Determine the (x, y) coordinate at the center of the cell enclosing the given text.  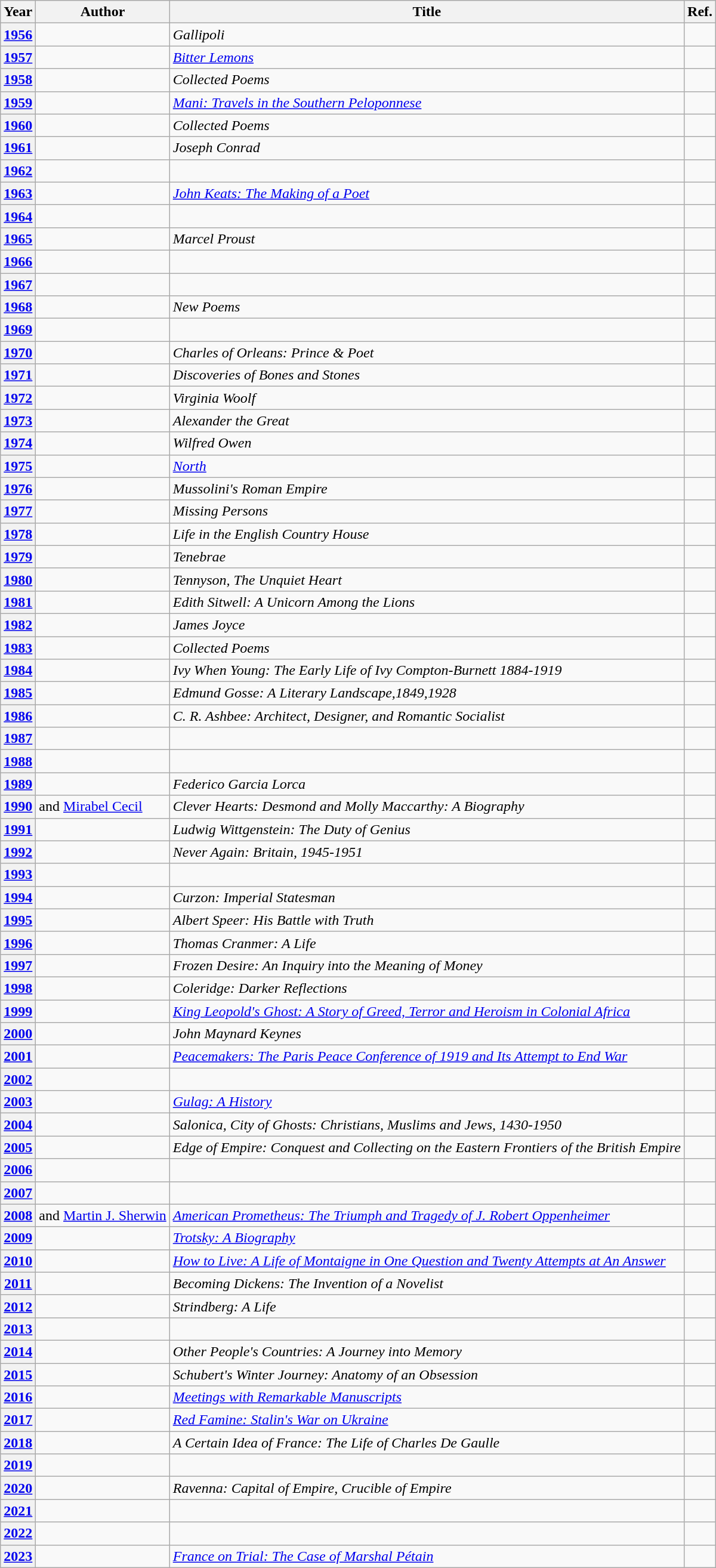
Thomas Cranmer: A Life (427, 943)
Schubert's Winter Journey: Anatomy of an Obsession (427, 1374)
1992 (18, 852)
2007 (18, 1193)
Strindberg: A Life (427, 1306)
Becoming Dickens: The Invention of a Novelist (427, 1283)
2008 (18, 1215)
Never Again: Britain, 1945-1951 (427, 852)
2001 (18, 1057)
Federico Garcia Lorca (427, 784)
1963 (18, 193)
1962 (18, 171)
North (427, 466)
1999 (18, 1011)
2020 (18, 1488)
1990 (18, 807)
Red Famine: Stalin's War on Ukraine (427, 1420)
2003 (18, 1102)
American Prometheus: The Triumph and Tragedy of J. Robert Oppenheimer (427, 1215)
1970 (18, 353)
Meetings with Remarkable Manuscripts (427, 1397)
Albert Speer: His Battle with Truth (427, 920)
1969 (18, 330)
Alexander the Great (427, 421)
2021 (18, 1511)
1956 (18, 35)
Ref. (700, 12)
Salonica, City of Ghosts: Christians, Muslims and Jews, 1430-1950 (427, 1125)
1982 (18, 625)
1971 (18, 375)
2011 (18, 1283)
2009 (18, 1238)
C. R. Ashbee: Architect, Designer, and Romantic Socialist (427, 716)
1989 (18, 784)
1986 (18, 716)
Virginia Woolf (427, 398)
1958 (18, 80)
Coleridge: Darker Reflections (427, 988)
Missing Persons (427, 511)
2023 (18, 1556)
France on Trial: The Case of Marshal Pétain (427, 1556)
2002 (18, 1079)
2019 (18, 1465)
Year (18, 12)
Author (103, 12)
Curzon: Imperial Statesman (427, 897)
Gallipoli (427, 35)
1998 (18, 988)
2004 (18, 1125)
Frozen Desire: An Inquiry into the Meaning of Money (427, 965)
A Certain Idea of France: The Life of Charles De Gaulle (427, 1443)
1957 (18, 57)
1980 (18, 579)
John Keats: The Making of a Poet (427, 193)
1979 (18, 557)
Ravenna: Capital of Empire, Crucible of Empire (427, 1488)
1983 (18, 647)
Mani: Travels in the Southern Peloponnese (427, 103)
2010 (18, 1261)
1974 (18, 443)
2006 (18, 1170)
1961 (18, 148)
Wilfred Owen (427, 443)
2012 (18, 1306)
James Joyce (427, 625)
and Mirabel Cecil (103, 807)
1973 (18, 421)
and Martin J. Sherwin (103, 1215)
1981 (18, 602)
Trotsky: A Biography (427, 1238)
Tenebrae (427, 557)
1972 (18, 398)
Life in the English Country House (427, 534)
Joseph Conrad (427, 148)
2015 (18, 1374)
1966 (18, 261)
King Leopold's Ghost: A Story of Greed, Terror and Heroism in Colonial Africa (427, 1011)
Discoveries of Bones and Stones (427, 375)
1967 (18, 285)
2017 (18, 1420)
2014 (18, 1351)
1991 (18, 829)
Edith Sitwell: A Unicorn Among the Lions (427, 602)
Marcel Proust (427, 239)
Clever Hearts: Desmond and Molly Maccarthy: A Biography (427, 807)
Ludwig Wittgenstein: The Duty of Genius (427, 829)
Edmund Gosse: A Literary Landscape,1849,1928 (427, 693)
Mussolini's Roman Empire (427, 489)
Edge of Empire: Conquest and Collecting on the Eastern Frontiers of the British Empire (427, 1147)
Gulag: A History (427, 1102)
1960 (18, 125)
John Maynard Keynes (427, 1034)
1994 (18, 897)
2000 (18, 1034)
Peacemakers: The Paris Peace Conference of 1919 and Its Attempt to End War (427, 1057)
1959 (18, 103)
1978 (18, 534)
Other People's Countries: A Journey into Memory (427, 1351)
Title (427, 12)
2005 (18, 1147)
2016 (18, 1397)
1985 (18, 693)
1995 (18, 920)
1964 (18, 216)
1977 (18, 511)
1988 (18, 761)
1987 (18, 739)
1997 (18, 965)
1968 (18, 307)
How to Live: A Life of Montaigne in One Question and Twenty Attempts at An Answer (427, 1261)
2022 (18, 1533)
1984 (18, 671)
Charles of Orleans: Prince & Poet (427, 353)
1965 (18, 239)
1975 (18, 466)
1976 (18, 489)
Ivy When Young: The Early Life of Ivy Compton-Burnett 1884-1919 (427, 671)
New Poems (427, 307)
1993 (18, 875)
Bitter Lemons (427, 57)
Tennyson, The Unquiet Heart (427, 579)
2013 (18, 1329)
2018 (18, 1443)
1996 (18, 943)
